Identify which cell holds the provided text, then report its (x, y) central coordinate. 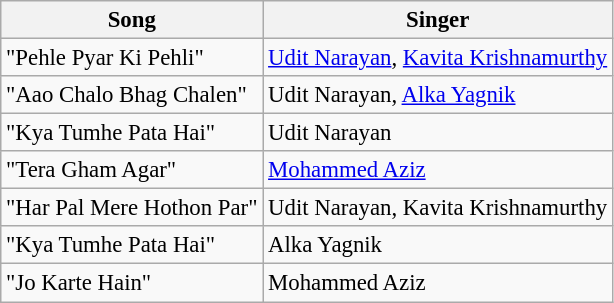
"Har Pal Mere Hothon Par" (132, 208)
"Pehle Pyar Ki Pehli" (132, 58)
"Aao Chalo Bhag Chalen" (132, 95)
Udit Narayan, Alka Yagnik (438, 95)
Udit Narayan (438, 133)
"Jo Karte Hain" (132, 283)
Alka Yagnik (438, 245)
"Tera Gham Agar" (132, 170)
Song (132, 20)
Singer (438, 20)
